Pinpoint the cell where the given text exists, returning its [X, Y] midpoint coordinate. 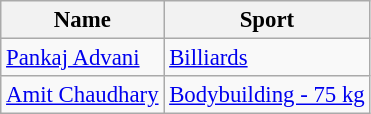
Name [82, 20]
Amit Chaudhary [82, 95]
Sport [267, 20]
Bodybuilding - 75 kg [267, 95]
Pankaj Advani [82, 58]
Billiards [267, 58]
